For the text-containing cell, return its midpoint in (X, Y) coordinate format. 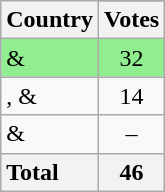
, & (50, 96)
Country (50, 20)
14 (131, 96)
Total (50, 172)
Votes (131, 20)
32 (131, 58)
– (131, 134)
46 (131, 172)
